Find where the given text appears and provide that cell's center as [x, y] coordinate. 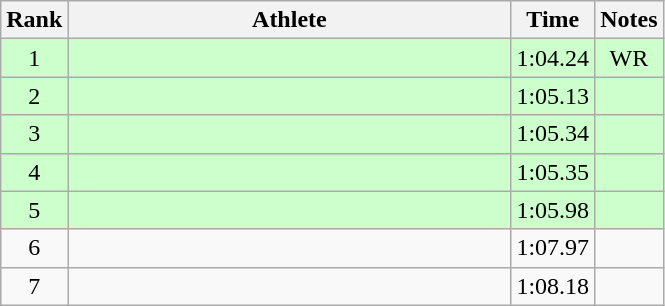
Time [553, 20]
5 [34, 210]
7 [34, 286]
1:08.18 [553, 286]
1:05.35 [553, 172]
Rank [34, 20]
1:04.24 [553, 58]
6 [34, 248]
Athlete [290, 20]
Notes [629, 20]
3 [34, 134]
1:05.98 [553, 210]
1:07.97 [553, 248]
1:05.34 [553, 134]
1 [34, 58]
2 [34, 96]
4 [34, 172]
WR [629, 58]
1:05.13 [553, 96]
